Return [x, y] of the center of cell containing provided text 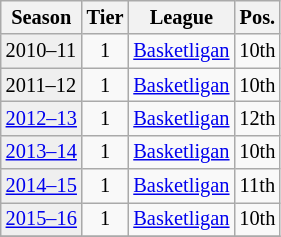
2015–16 [42, 219]
2010–11 [42, 51]
12th [257, 118]
Season [42, 17]
2013–14 [42, 152]
League [181, 17]
2011–12 [42, 85]
Pos. [257, 17]
Tier [106, 17]
2012–13 [42, 118]
2014–15 [42, 186]
11th [257, 186]
